Pinpoint the cell where the given text exists, returning its (x, y) midpoint coordinate. 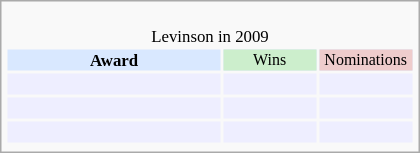
Nominations (366, 60)
Wins (270, 60)
Award (114, 60)
Levinson in 2009 (210, 28)
